Extract the [x, y] coordinate from the center of the cell holding the provided text.  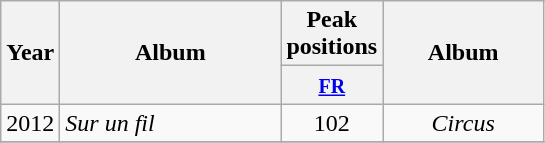
Year [30, 52]
FR [332, 85]
2012 [30, 123]
Sur un fil [170, 123]
Circus [464, 123]
102 [332, 123]
Peak positions [332, 34]
